Identify which cell holds the provided text, then report its (X, Y) central coordinate. 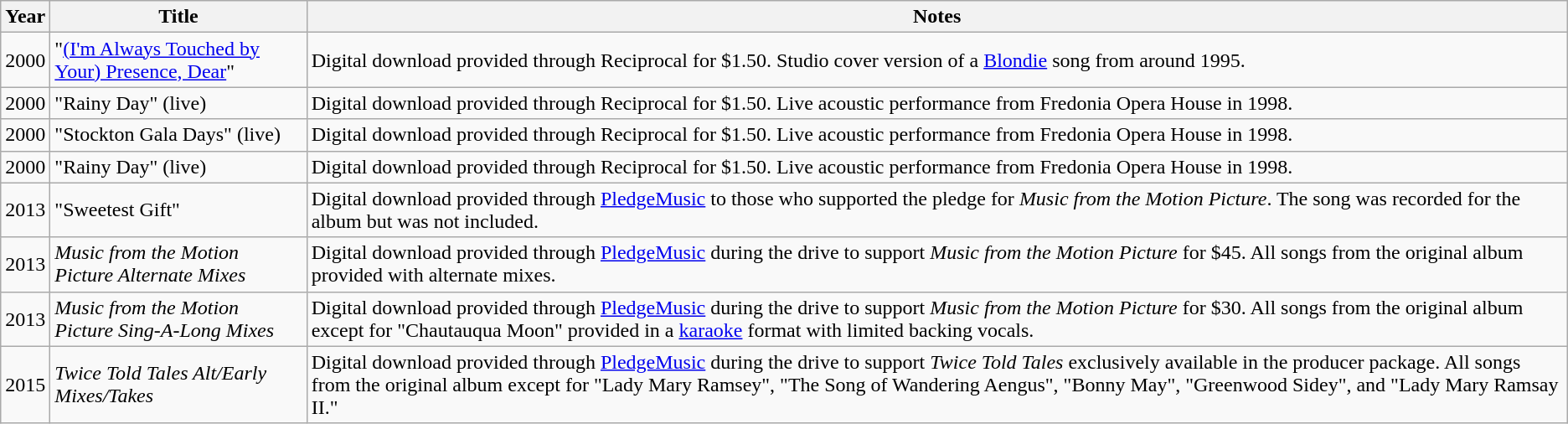
"Sweetest Gift" (178, 209)
Notes (936, 17)
Title (178, 17)
Digital download provided through Reciprocal for $1.50. Studio cover version of a Blondie song from around 1995. (936, 60)
"Stockton Gala Days" (live) (178, 135)
2015 (25, 385)
Music from the Motion Picture Sing-A-Long Mixes (178, 318)
Music from the Motion Picture Alternate Mixes (178, 265)
Year (25, 17)
Twice Told Tales Alt/Early Mixes/Takes (178, 385)
"(I'm Always Touched by Your) Presence, Dear" (178, 60)
